Scan for the cell matching the given text and deliver its [X, Y] coordinate at center. 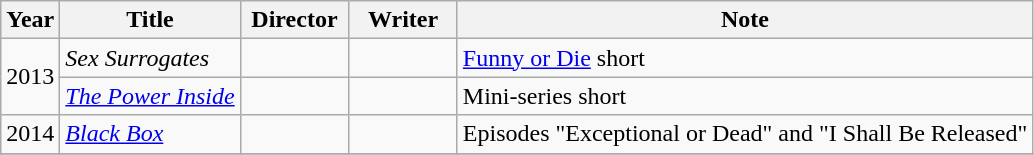
Episodes "Exceptional or Dead" and "I Shall Be Released" [744, 134]
Funny or Die short [744, 58]
2013 [30, 77]
The Power Inside [150, 96]
Note [744, 20]
Black Box [150, 134]
Title [150, 20]
Mini-series short [744, 96]
Writer [404, 20]
Sex Surrogates [150, 58]
Year [30, 20]
2014 [30, 134]
Director [294, 20]
